Provide the (X, Y) coordinate of the cell's center where the given text is located.  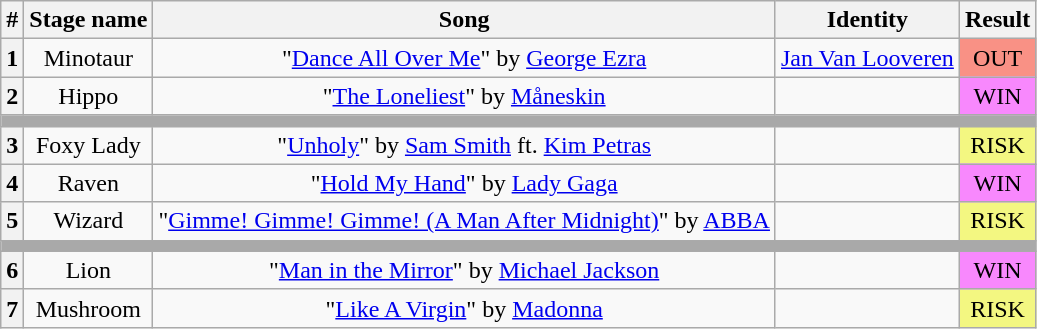
OUT (997, 58)
"Dance All Over Me" by George Ezra (464, 58)
Lion (88, 270)
6 (12, 270)
Jan Van Looveren (867, 58)
"Like A Virgin" by Madonna (464, 308)
7 (12, 308)
"Gimme! Gimme! Gimme! (A Man After Midnight)" by ABBA (464, 221)
# (12, 20)
"Unholy" by Sam Smith ft. Kim Petras (464, 145)
Result (997, 20)
Stage name (88, 20)
4 (12, 183)
Identity (867, 20)
5 (12, 221)
2 (12, 96)
Minotaur (88, 58)
Foxy Lady (88, 145)
"Hold My Hand" by Lady Gaga (464, 183)
Raven (88, 183)
3 (12, 145)
1 (12, 58)
"The Loneliest" by Måneskin (464, 96)
Mushroom (88, 308)
Wizard (88, 221)
Hippo (88, 96)
Song (464, 20)
"Man in the Mirror" by Michael Jackson (464, 270)
